Return (x, y) of the center of cell containing provided text 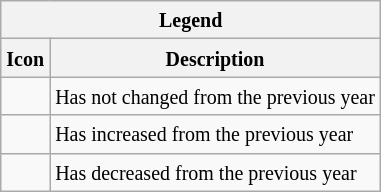
Legend (191, 20)
Description (216, 58)
Has increased from the previous year (216, 134)
Has not changed from the previous year (216, 96)
Icon (26, 58)
Has decreased from the previous year (216, 172)
